Provide the [x, y] coordinate of the cell's center where the given text is located.  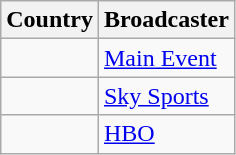
Main Event [166, 58]
Sky Sports [166, 96]
Broadcaster [166, 20]
Country [50, 20]
HBO [166, 134]
